Find where the given text appears and provide that cell's center as [X, Y] coordinate. 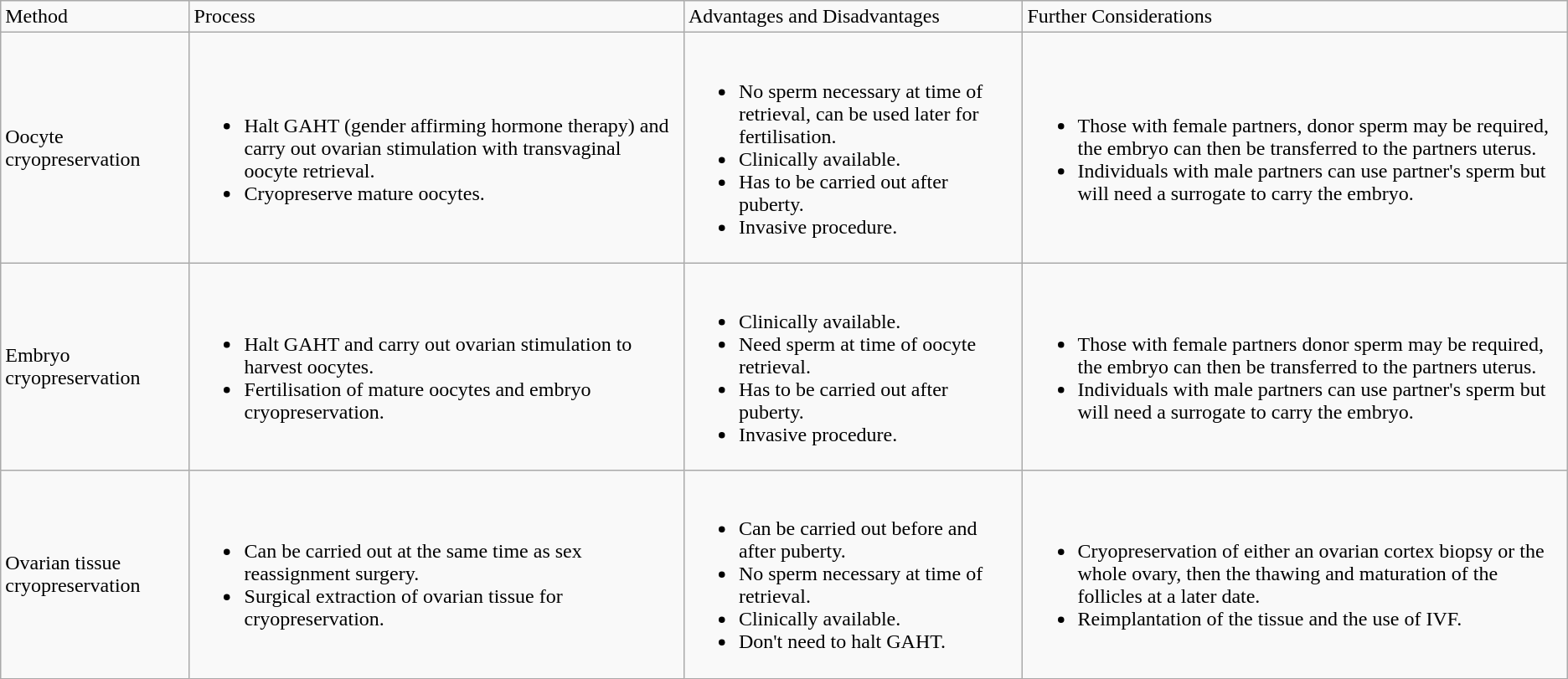
Halt GAHT (gender affirming hormone therapy) and carry out ovarian stimulation with transvaginal oocyte retrieval.Cryopreserve mature oocytes. [436, 147]
Can be carried out at the same time as sex reassignment surgery.Surgical extraction of ovarian tissue for cryopreservation. [436, 574]
Ovarian tissue cryopreservation [95, 574]
Further Considerations [1295, 17]
Can be carried out before and after puberty.No sperm necessary at time of retrieval.Clinically available.Don't need to halt GAHT. [853, 574]
Advantages and Disadvantages [853, 17]
Process [436, 17]
Halt GAHT and carry out ovarian stimulation to harvest oocytes.Fertilisation of mature oocytes and embryo cryopreservation. [436, 367]
Clinically available.Need sperm at time of oocyte retrieval.Has to be carried out after puberty.Invasive procedure. [853, 367]
Oocyte cryopreservation [95, 147]
Embryo cryopreservation [95, 367]
Method [95, 17]
